Output the (x, y) coordinate of the center of the cell containing the given text.  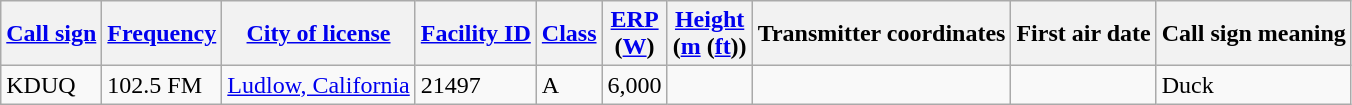
First air date (1084, 34)
6,000 (634, 85)
Call sign meaning (1254, 34)
Class (569, 34)
Call sign (52, 34)
Frequency (162, 34)
Duck (1254, 85)
Height(m (ft)) (710, 34)
Ludlow, California (318, 85)
21497 (476, 85)
Facility ID (476, 34)
A (569, 85)
ERP(W) (634, 34)
KDUQ (52, 85)
City of license (318, 34)
102.5 FM (162, 85)
Transmitter coordinates (882, 34)
